Output the (X, Y) coordinate of the center of the cell containing the given text.  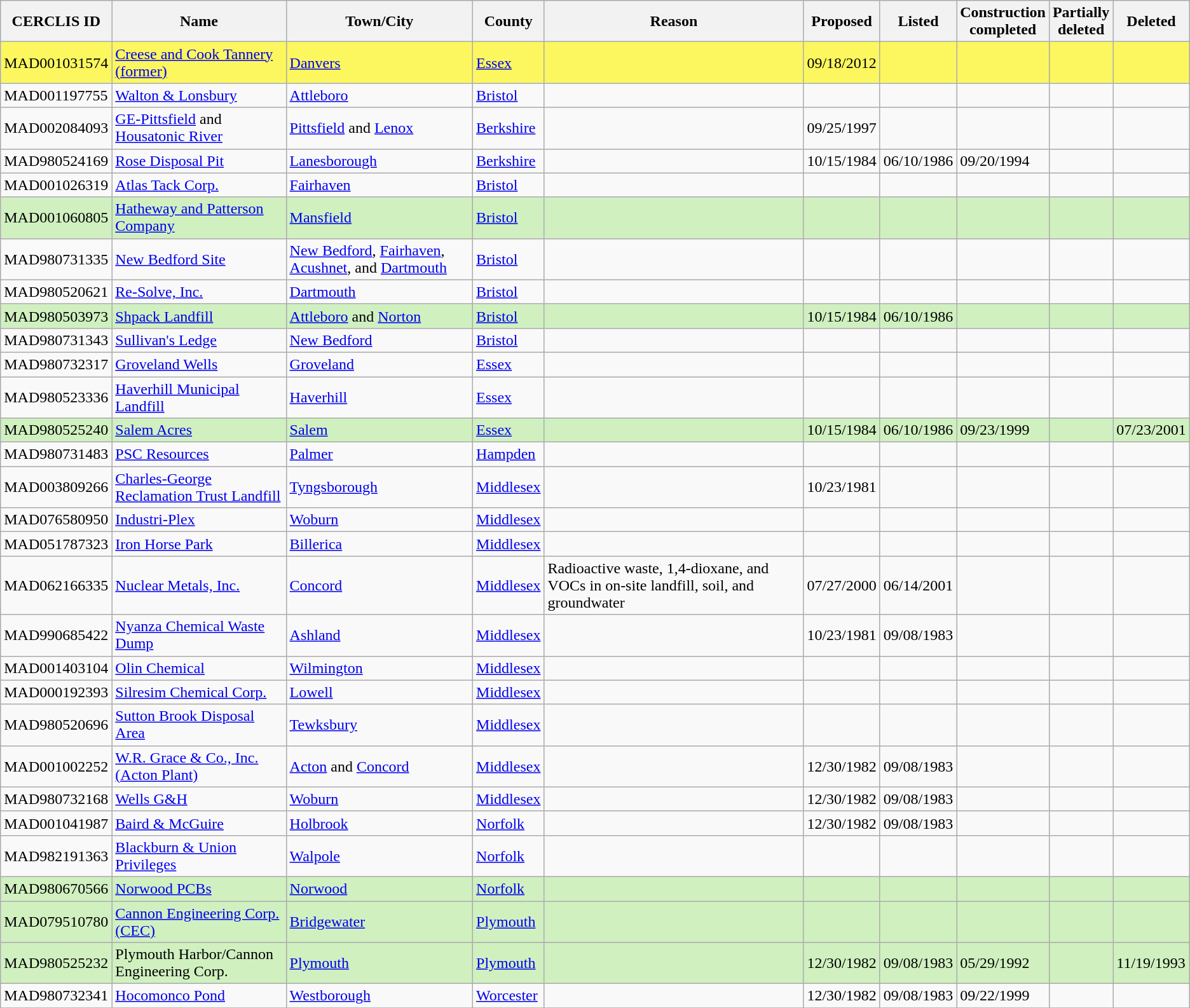
Salem (379, 430)
MAD980731483 (56, 454)
Haverhill Municipal Landfill (199, 397)
MAD001403104 (56, 668)
Lowell (379, 692)
MAD980731335 (56, 259)
Hatheway and Patterson Company (199, 217)
06/14/2001 (918, 585)
Rose Disposal Pit (199, 161)
Groveland (379, 364)
Listed (918, 22)
MAD001026319 (56, 185)
Westborough (379, 996)
MAD980523336 (56, 397)
MAD062166335 (56, 585)
MAD003809266 (56, 487)
Danvers (379, 62)
Bridgewater (379, 922)
MAD980503973 (56, 316)
CERCLIS ID (56, 22)
Acton and Concord (379, 766)
Industri-Plex (199, 520)
W.R. Grace & Co., Inc. (Acton Plant) (199, 766)
MAD002084093 (56, 128)
New Bedford Site (199, 259)
Groveland Wells (199, 364)
09/18/2012 (842, 62)
Salem Acres (199, 430)
MAD980520696 (56, 725)
09/25/1997 (842, 128)
Dartmouth (379, 292)
Deleted (1151, 22)
County (509, 22)
Creese and Cook Tannery (former) (199, 62)
Fairhaven (379, 185)
Sutton Brook Disposal Area (199, 725)
Proposed (842, 22)
GE-Pittsfield and Housatonic River (199, 128)
09/20/1994 (1003, 161)
Tyngsborough (379, 487)
New Bedford, Fairhaven, Acushnet, and Dartmouth (379, 259)
Atlas Tack Corp. (199, 185)
Baird & McGuire (199, 823)
Reason (674, 22)
Re-Solve, Inc. (199, 292)
MAD076580950 (56, 520)
MAD980732168 (56, 799)
Silresim Chemical Corp. (199, 692)
MAD980520621 (56, 292)
Billerica (379, 544)
Worcester (509, 996)
MAD980525232 (56, 964)
MAD990685422 (56, 636)
Wilmington (379, 668)
Olin Chemical (199, 668)
Hampden (509, 454)
Name (199, 22)
MAD980732317 (56, 364)
MAD980525240 (56, 430)
Shpack Landfill (199, 316)
Ashland (379, 636)
Walton & Lonsbury (199, 95)
05/29/1992 (1003, 964)
Hocomonco Pond (199, 996)
Attleboro (379, 95)
Sullivan's Ledge (199, 340)
Tewksbury (379, 725)
Nuclear Metals, Inc. (199, 585)
Blackburn & Union Privileges (199, 855)
MAD001041987 (56, 823)
PSC Resources (199, 454)
Partiallydeleted (1081, 22)
07/23/2001 (1151, 430)
MAD980732341 (56, 996)
Town/City (379, 22)
Attleboro and Norton (379, 316)
New Bedford (379, 340)
Cannon Engineering Corp. (CEC) (199, 922)
Norwood (379, 889)
MAD001060805 (56, 217)
MAD980731343 (56, 340)
Constructioncompleted (1003, 22)
Iron Horse Park (199, 544)
MAD001197755 (56, 95)
Radioactive waste, 1,4-dioxane, and VOCs in on-site landfill, soil, and groundwater (674, 585)
11/19/1993 (1151, 964)
MAD001002252 (56, 766)
Mansfield (379, 217)
MAD982191363 (56, 855)
Norwood PCBs (199, 889)
MAD079510780 (56, 922)
MAD051787323 (56, 544)
Charles-George Reclamation Trust Landfill (199, 487)
Haverhill (379, 397)
MAD000192393 (56, 692)
MAD980524169 (56, 161)
Concord (379, 585)
07/27/2000 (842, 585)
Plymouth Harbor/Cannon Engineering Corp. (199, 964)
MAD980670566 (56, 889)
Walpole (379, 855)
MAD001031574 (56, 62)
Pittsfield and Lenox (379, 128)
09/22/1999 (1003, 996)
Palmer (379, 454)
Nyanza Chemical Waste Dump (199, 636)
09/23/1999 (1003, 430)
Wells G&H (199, 799)
Holbrook (379, 823)
Lanesborough (379, 161)
